Identify which cell holds the provided text, then report its (X, Y) central coordinate. 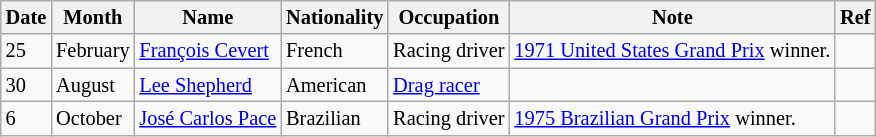
Ref (855, 17)
August (92, 85)
1975 Brazilian Grand Prix winner. (672, 118)
October (92, 118)
Occupation (448, 17)
François Cevert (208, 51)
Lee Shepherd (208, 85)
Nationality (334, 17)
February (92, 51)
1971 United States Grand Prix winner. (672, 51)
French (334, 51)
Note (672, 17)
25 (26, 51)
American (334, 85)
Brazilian (334, 118)
José Carlos Pace (208, 118)
Month (92, 17)
Date (26, 17)
Name (208, 17)
30 (26, 85)
6 (26, 118)
Drag racer (448, 85)
